Determine the [X, Y] coordinate at the center of the cell enclosing the given text.  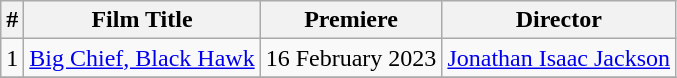
Jonathan Isaac Jackson [559, 58]
Director [559, 20]
1 [12, 58]
Premiere [351, 20]
Big Chief, Black Hawk [142, 58]
# [12, 20]
Film Title [142, 20]
16 February 2023 [351, 58]
